From the cell containing the given text, extract its center point as [x, y] coordinate. 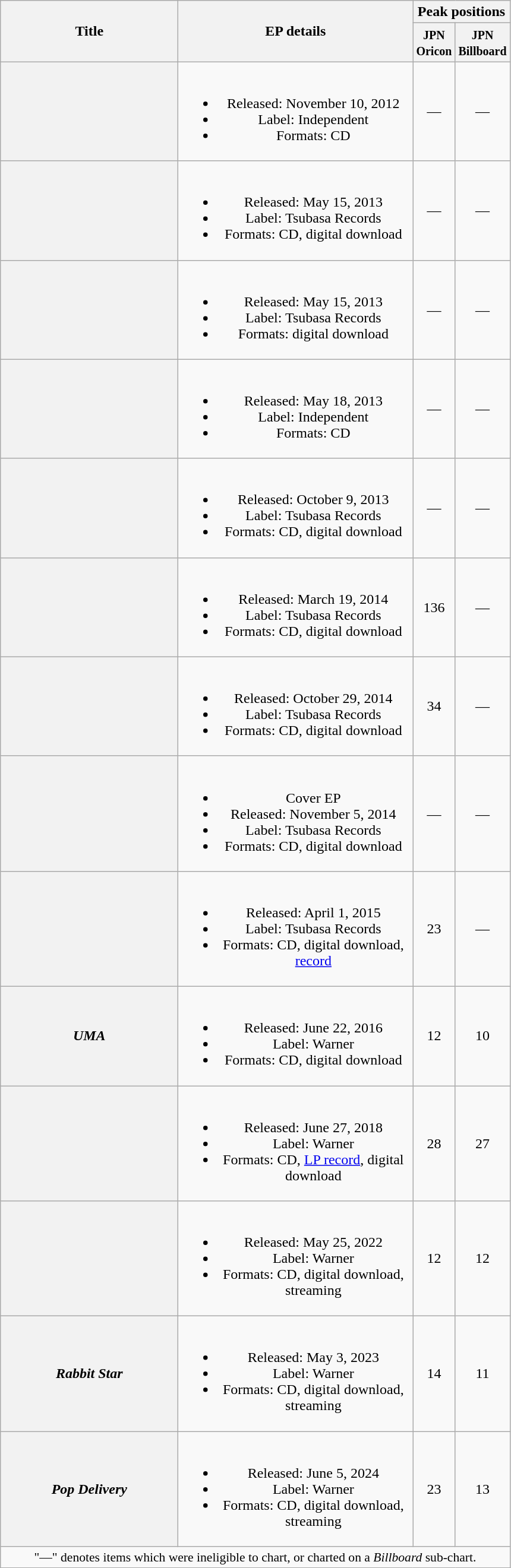
Rabbit Star [89, 1374]
11 [482, 1374]
10 [482, 1035]
Released: June 5, 2024Label: WarnerFormats: CD, digital download, streaming [296, 1489]
Released: May 3, 2023Label: WarnerFormats: CD, digital download, streaming [296, 1374]
Released: April 1, 2015Label: Tsubasa RecordsFormats: CD, digital download, record [296, 929]
Pop Delivery [89, 1489]
Released: March 19, 2014Label: Tsubasa RecordsFormats: CD, digital download [296, 607]
14 [434, 1374]
Released: October 9, 2013Label: Tsubasa RecordsFormats: CD, digital download [296, 508]
Cover EPReleased: November 5, 2014Label: Tsubasa RecordsFormats: CD, digital download [296, 813]
27 [482, 1143]
Released: May 18, 2013Label: IndependentFormats: CD [296, 408]
Released: May 15, 2013Label: Tsubasa RecordsFormats: CD, digital download [296, 210]
Released: June 22, 2016Label: WarnerFormats: CD, digital download [296, 1035]
Released: October 29, 2014Label: Tsubasa RecordsFormats: CD, digital download [296, 707]
JPNOricon [434, 43]
136 [434, 607]
EP details [296, 31]
28 [434, 1143]
Released: November 10, 2012Label: IndependentFormats: CD [296, 112]
Title [89, 31]
JPNBillboard [482, 43]
"—" denotes items which were ineligible to chart, or charted on a Billboard sub-chart. [255, 1557]
Released: June 27, 2018Label: WarnerFormats: CD, LP record, digital download [296, 1143]
Released: May 15, 2013Label: Tsubasa RecordsFormats: digital download [296, 310]
Released: May 25, 2022Label: WarnerFormats: CD, digital download, streaming [296, 1259]
13 [482, 1489]
Peak positions [461, 12]
34 [434, 707]
UMA [89, 1035]
